Pinpoint the cell where the given text exists, returning its [x, y] midpoint coordinate. 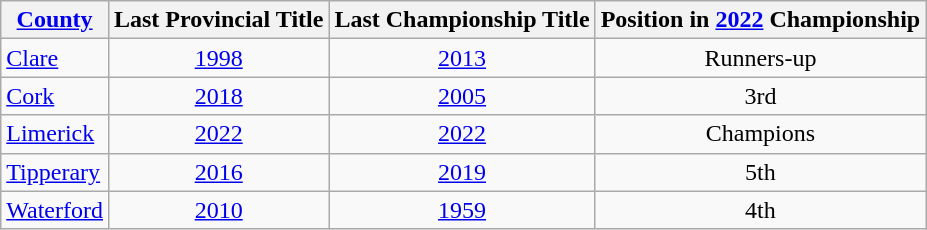
Clare [55, 58]
County [55, 20]
Cork [55, 96]
Position in 2022 Championship [760, 20]
Last Championship Title [462, 20]
2019 [462, 172]
Waterford [55, 210]
5th [760, 172]
2010 [218, 210]
Runners-up [760, 58]
Tipperary [55, 172]
2018 [218, 96]
4th [760, 210]
1998 [218, 58]
1959 [462, 210]
2016 [218, 172]
Champions [760, 134]
2005 [462, 96]
2013 [462, 58]
Limerick [55, 134]
Last Provincial Title [218, 20]
3rd [760, 96]
